For the text-containing cell, return its midpoint in [X, Y] coordinate format. 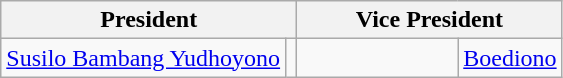
Vice President [430, 20]
Boediono [510, 58]
President [149, 20]
Susilo Bambang Yudhoyono [144, 58]
